Identify which cell holds the provided text, then report its (X, Y) central coordinate. 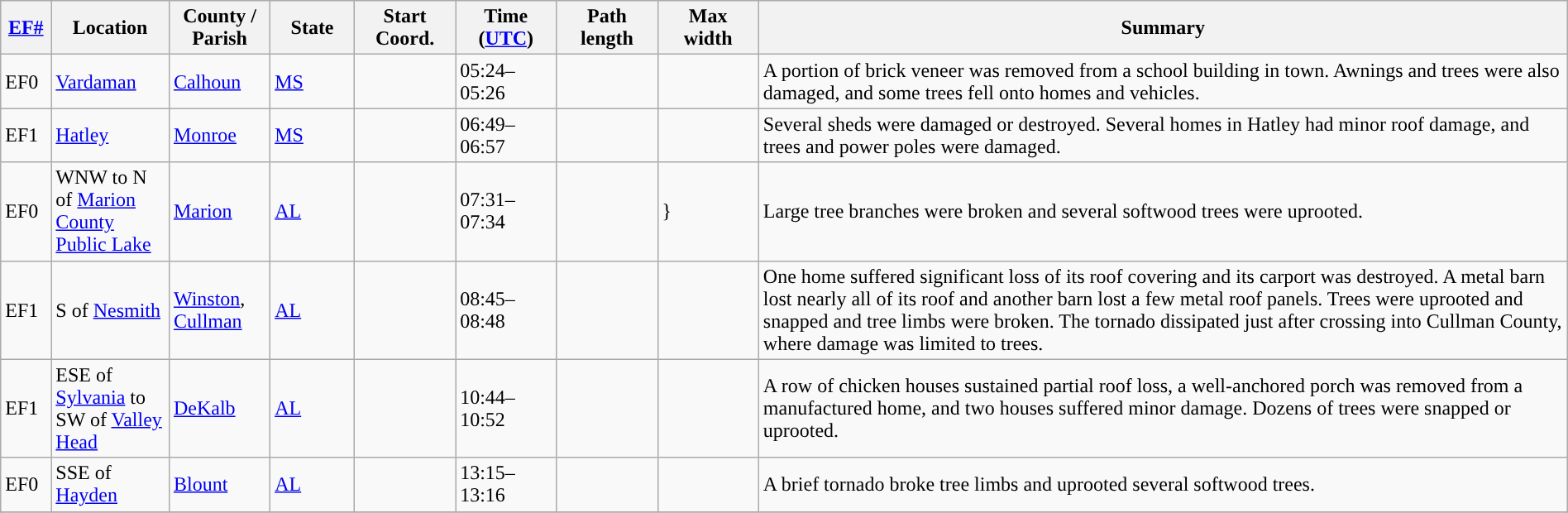
Summary (1163, 28)
A brief tornado broke tree limbs and uprooted several softwood trees. (1163, 485)
ESE of Sylvania to SW of Valley Head (111, 409)
05:24–05:26 (506, 81)
10:44–10:52 (506, 409)
DeKalb (219, 409)
S of Nesmith (111, 309)
Location (111, 28)
Vardaman (111, 81)
Hatley (111, 136)
SSE of Hayden (111, 485)
07:31–07:34 (506, 212)
13:15–13:16 (506, 485)
Max width (708, 28)
08:45–08:48 (506, 309)
State (313, 28)
} (708, 212)
County / Parish (219, 28)
Calhoun (219, 81)
Start Coord. (404, 28)
Time (UTC) (506, 28)
Winston, Cullman (219, 309)
WNW to N of Marion County Public Lake (111, 212)
Path length (607, 28)
Blount (219, 485)
Large tree branches were broken and several softwood trees were uprooted. (1163, 212)
Monroe (219, 136)
Marion (219, 212)
06:49–06:57 (506, 136)
EF# (26, 28)
Several sheds were damaged or destroyed. Several homes in Hatley had minor roof damage, and trees and power poles were damaged. (1163, 136)
